Locate the cell with the specified text and output its [X, Y] center coordinate. 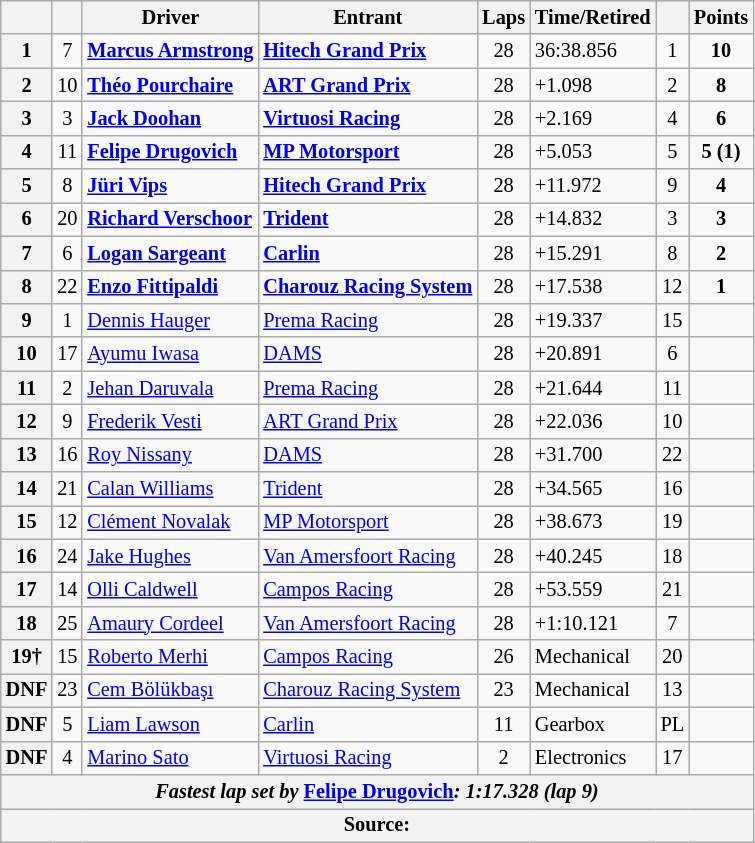
19† [27, 657]
+15.291 [593, 253]
Clément Novalak [170, 522]
+1:10.121 [593, 623]
36:38.856 [593, 51]
+53.559 [593, 589]
Jake Hughes [170, 556]
26 [504, 657]
Logan Sargeant [170, 253]
5 (1) [721, 152]
+5.053 [593, 152]
Richard Verschoor [170, 219]
Marino Sato [170, 758]
Marcus Armstrong [170, 51]
Frederik Vesti [170, 421]
+1.098 [593, 85]
+40.245 [593, 556]
Roberto Merhi [170, 657]
Jüri Vips [170, 186]
+22.036 [593, 421]
+11.972 [593, 186]
Fastest lap set by Felipe Drugovich: 1:17.328 (lap 9) [377, 791]
+2.169 [593, 118]
+21.644 [593, 388]
Electronics [593, 758]
Cem Bölükbaşı [170, 690]
+19.337 [593, 320]
+34.565 [593, 489]
Jehan Daruvala [170, 388]
24 [67, 556]
Jack Doohan [170, 118]
Olli Caldwell [170, 589]
Felipe Drugovich [170, 152]
Théo Pourchaire [170, 85]
19 [672, 522]
Points [721, 17]
+20.891 [593, 354]
Laps [504, 17]
PL [672, 724]
Gearbox [593, 724]
Time/Retired [593, 17]
+31.700 [593, 455]
25 [67, 623]
Driver [170, 17]
+17.538 [593, 287]
Roy Nissany [170, 455]
+38.673 [593, 522]
Amaury Cordeel [170, 623]
Entrant [368, 17]
Ayumu Iwasa [170, 354]
Enzo Fittipaldi [170, 287]
Source: [377, 825]
Liam Lawson [170, 724]
Dennis Hauger [170, 320]
Calan Williams [170, 489]
+14.832 [593, 219]
